Extract the [X, Y] coordinate from the center of the cell holding the provided text.  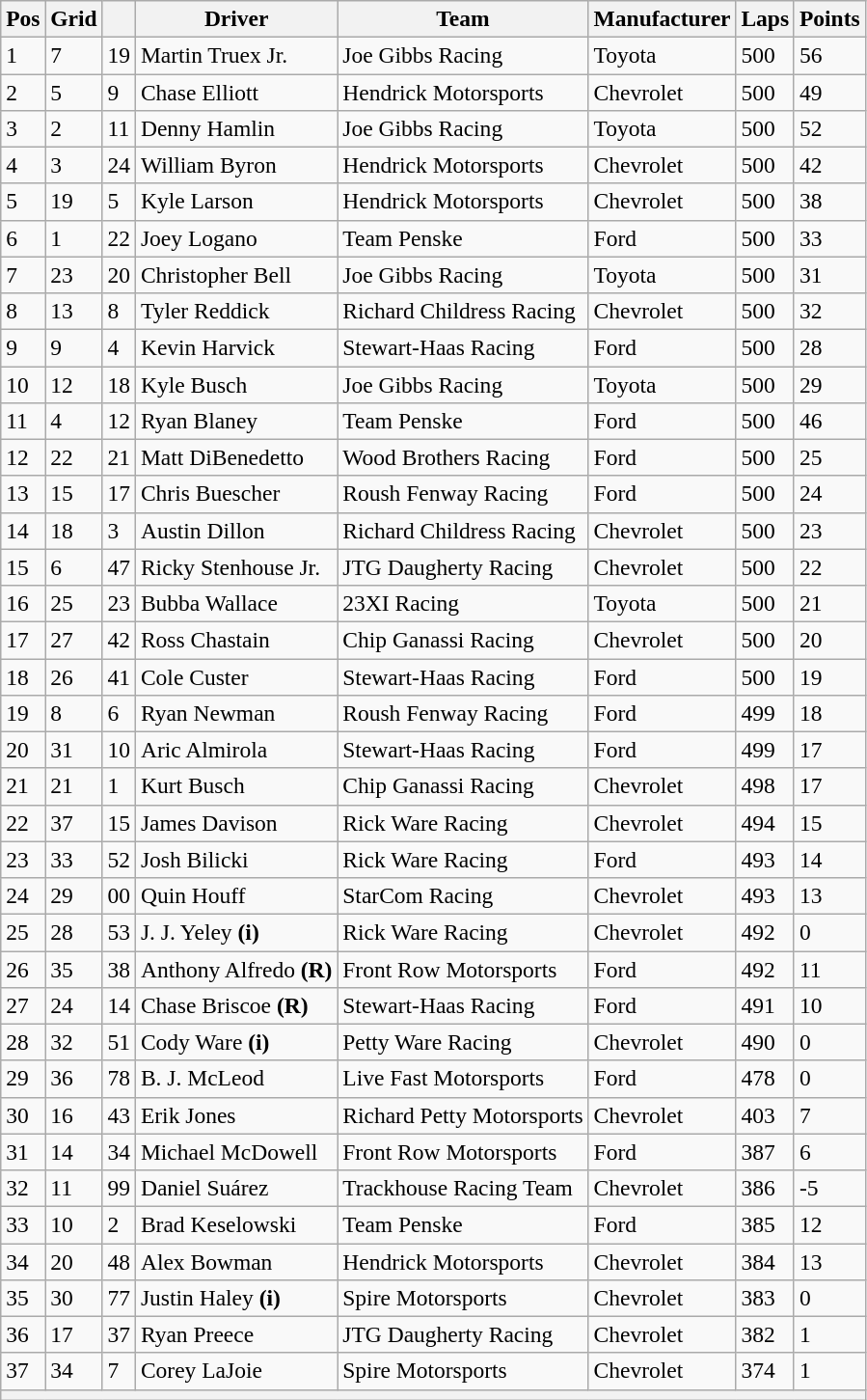
48 [119, 1261]
403 [766, 1115]
Ross Chastain [235, 640]
Denny Hamlin [235, 128]
382 [766, 1334]
B. J. McLeod [235, 1079]
Laps [766, 18]
Bubba Wallace [235, 603]
Wood Brothers Racing [463, 457]
Kevin Harvick [235, 347]
77 [119, 1298]
Chase Elliott [235, 92]
Cole Custer [235, 676]
Driver [235, 18]
-5 [829, 1188]
23XI Racing [463, 603]
49 [829, 92]
498 [766, 786]
Erik Jones [235, 1115]
78 [119, 1079]
Ryan Blaney [235, 421]
Quin Houff [235, 895]
00 [119, 895]
Tyler Reddick [235, 311]
47 [119, 567]
Ryan Preece [235, 1334]
Aric Almirola [235, 750]
53 [119, 932]
Chris Buescher [235, 494]
Trackhouse Racing Team [463, 1188]
Austin Dillon [235, 531]
Manufacturer [662, 18]
56 [829, 55]
Chase Briscoe (R) [235, 1005]
James Davison [235, 823]
Richard Petty Motorsports [463, 1115]
Christopher Bell [235, 275]
Brad Keselowski [235, 1224]
41 [119, 676]
99 [119, 1188]
Martin Truex Jr. [235, 55]
Matt DiBenedetto [235, 457]
383 [766, 1298]
43 [119, 1115]
Daniel Suárez [235, 1188]
51 [119, 1042]
Pos [23, 18]
Ryan Newman [235, 713]
Joey Logano [235, 238]
Justin Haley (i) [235, 1298]
384 [766, 1261]
491 [766, 1005]
387 [766, 1152]
Team [463, 18]
Kyle Larson [235, 202]
478 [766, 1079]
Grid [73, 18]
Cody Ware (i) [235, 1042]
Anthony Alfredo (R) [235, 969]
Josh Bilicki [235, 860]
Points [829, 18]
William Byron [235, 165]
Corey LaJoie [235, 1371]
Petty Ware Racing [463, 1042]
386 [766, 1188]
Kyle Busch [235, 384]
Alex Bowman [235, 1261]
Live Fast Motorsports [463, 1079]
490 [766, 1042]
46 [829, 421]
374 [766, 1371]
Ricky Stenhouse Jr. [235, 567]
StarCom Racing [463, 895]
494 [766, 823]
Michael McDowell [235, 1152]
J. J. Yeley (i) [235, 932]
Kurt Busch [235, 786]
385 [766, 1224]
